Detect which cell encompasses the target text, then output its (X, Y) center coordinate. 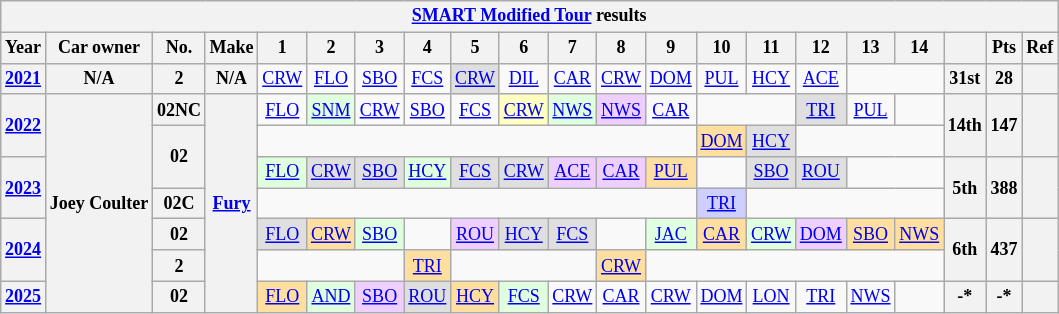
Car owner (98, 48)
JAC (670, 234)
14 (920, 48)
9 (670, 48)
31st (966, 78)
8 (622, 48)
11 (772, 48)
14th (966, 125)
Make (232, 48)
AND (332, 296)
Year (24, 48)
DIL (524, 78)
1 (282, 48)
SMART Modified Tour results (530, 16)
No. (180, 48)
4 (428, 48)
Joey Coulter (98, 203)
5th (966, 188)
6 (524, 48)
2021 (24, 78)
10 (722, 48)
437 (1004, 250)
13 (870, 48)
7 (572, 48)
SNM (332, 110)
12 (820, 48)
6th (966, 250)
LON (772, 296)
02C (180, 204)
Pts (1004, 48)
Ref (1040, 48)
5 (476, 48)
147 (1004, 125)
3 (380, 48)
Fury (232, 203)
388 (1004, 188)
02NC (180, 110)
2025 (24, 296)
2023 (24, 188)
2022 (24, 125)
28 (1004, 78)
2024 (24, 250)
